Capture the cell that displays the provided text and extract its [X, Y] central coordinate. 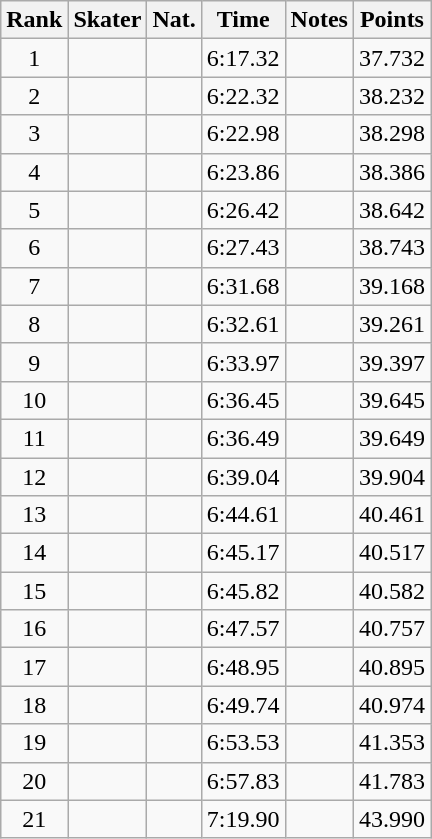
6 [34, 248]
5 [34, 210]
Skater [108, 20]
40.895 [392, 667]
6:32.61 [243, 324]
17 [34, 667]
6:49.74 [243, 705]
6:45.82 [243, 591]
6:45.17 [243, 553]
18 [34, 705]
13 [34, 515]
9 [34, 362]
6:44.61 [243, 515]
39.397 [392, 362]
38.232 [392, 96]
6:47.57 [243, 629]
Nat. [174, 20]
40.757 [392, 629]
38.642 [392, 210]
39.649 [392, 438]
40.582 [392, 591]
15 [34, 591]
6:36.49 [243, 438]
6:27.43 [243, 248]
21 [34, 819]
14 [34, 553]
Notes [319, 20]
43.990 [392, 819]
19 [34, 743]
39.904 [392, 477]
7 [34, 286]
40.974 [392, 705]
1 [34, 58]
37.732 [392, 58]
41.783 [392, 781]
20 [34, 781]
12 [34, 477]
6:26.42 [243, 210]
4 [34, 172]
41.353 [392, 743]
38.743 [392, 248]
6:22.32 [243, 96]
2 [34, 96]
39.261 [392, 324]
6:39.04 [243, 477]
6:23.86 [243, 172]
38.386 [392, 172]
6:17.32 [243, 58]
8 [34, 324]
6:36.45 [243, 400]
6:57.83 [243, 781]
6:48.95 [243, 667]
Rank [34, 20]
6:33.97 [243, 362]
Time [243, 20]
6:31.68 [243, 286]
11 [34, 438]
38.298 [392, 134]
6:22.98 [243, 134]
39.645 [392, 400]
39.168 [392, 286]
10 [34, 400]
40.461 [392, 515]
3 [34, 134]
Points [392, 20]
16 [34, 629]
7:19.90 [243, 819]
40.517 [392, 553]
6:53.53 [243, 743]
